Search for the cell housing the specified text and yield its [x, y] center coordinate. 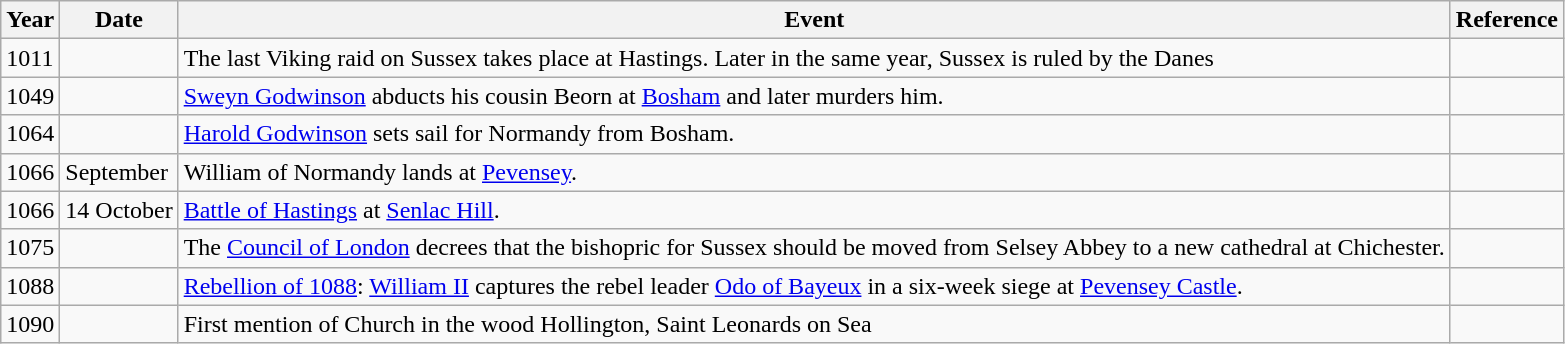
14 October [119, 210]
1049 [30, 96]
September [119, 172]
1088 [30, 286]
1075 [30, 248]
1011 [30, 58]
Harold Godwinson sets sail for Normandy from Bosham. [814, 134]
Sweyn Godwinson abducts his cousin Beorn at Bosham and later murders him. [814, 96]
Rebellion of 1088: William II captures the rebel leader Odo of Bayeux in a six-week siege at Pevensey Castle. [814, 286]
The last Viking raid on Sussex takes place at Hastings. Later in the same year, Sussex is ruled by the Danes [814, 58]
William of Normandy lands at Pevensey. [814, 172]
Event [814, 20]
First mention of Church in the wood Hollington, Saint Leonards on Sea [814, 324]
1064 [30, 134]
1090 [30, 324]
The Council of London decrees that the bishopric for Sussex should be moved from Selsey Abbey to a new cathedral at Chichester. [814, 248]
Battle of Hastings at Senlac Hill. [814, 210]
Date [119, 20]
Reference [1506, 20]
Year [30, 20]
